Find where the given text appears and provide that cell's center as [x, y] coordinate. 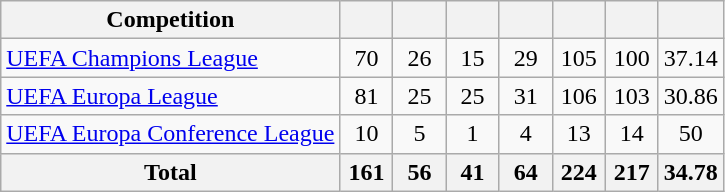
106 [578, 96]
34.78 [690, 172]
217 [632, 172]
26 [420, 58]
Competition [170, 20]
30.86 [690, 96]
13 [578, 134]
70 [366, 58]
15 [472, 58]
UEFA Europa Conference League [170, 134]
29 [526, 58]
10 [366, 134]
161 [366, 172]
Total [170, 172]
1 [472, 134]
50 [690, 134]
5 [420, 134]
31 [526, 96]
105 [578, 58]
64 [526, 172]
37.14 [690, 58]
4 [526, 134]
103 [632, 96]
14 [632, 134]
224 [578, 172]
56 [420, 172]
UEFA Champions League [170, 58]
100 [632, 58]
41 [472, 172]
81 [366, 96]
UEFA Europa League [170, 96]
